Return (X, Y) of the center of cell containing provided text 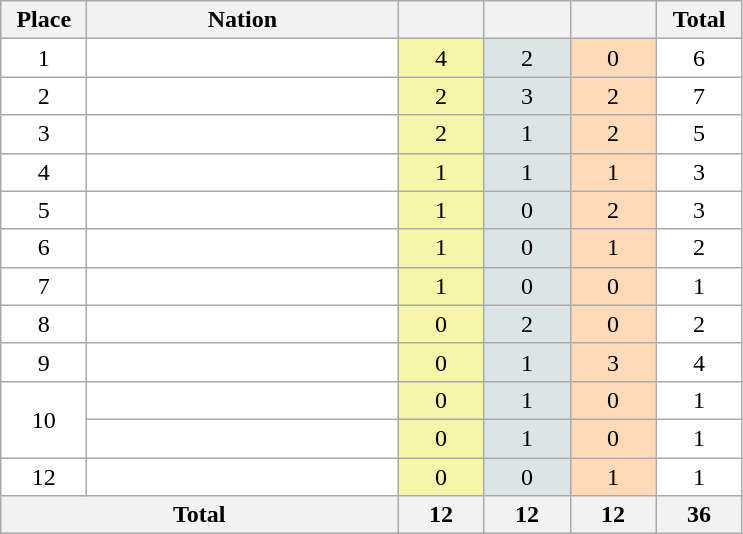
Nation (242, 20)
36 (699, 515)
Place (44, 20)
8 (44, 324)
9 (44, 362)
10 (44, 419)
